Identify which cell holds the provided text, then report its (x, y) central coordinate. 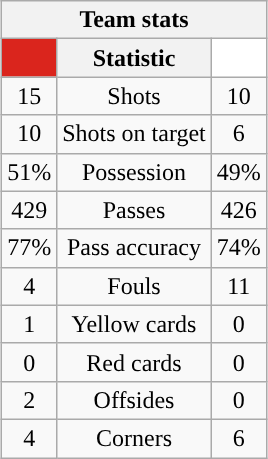
Corners (134, 438)
2 (30, 400)
Yellow cards (134, 324)
74% (238, 248)
Team stats (134, 20)
15 (30, 96)
429 (30, 210)
Offsides (134, 400)
Shots on target (134, 134)
11 (238, 286)
Fouls (134, 286)
426 (238, 210)
Pass accuracy (134, 248)
77% (30, 248)
Passes (134, 210)
49% (238, 172)
Possession (134, 172)
51% (30, 172)
Red cards (134, 362)
Shots (134, 96)
Statistic (134, 58)
1 (30, 324)
